Pinpoint the cell where the given text exists, returning its [x, y] midpoint coordinate. 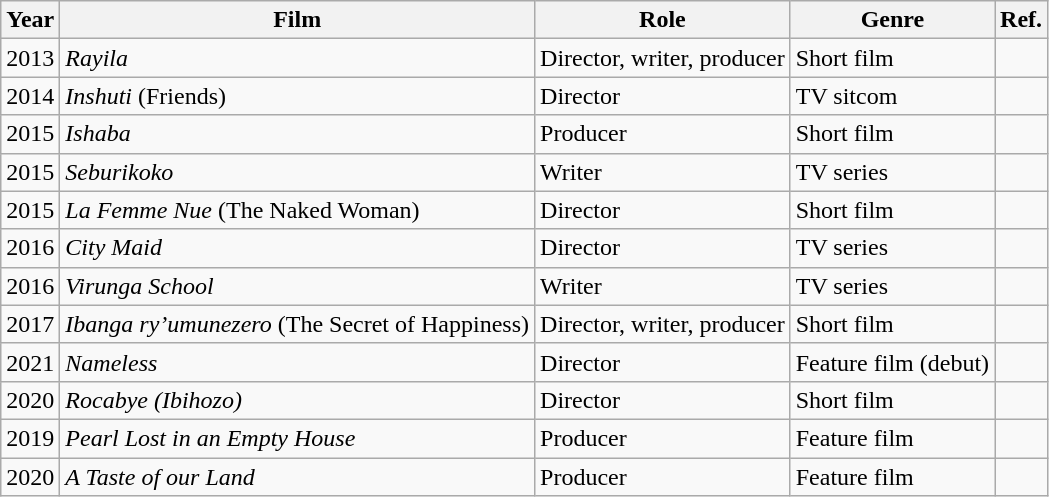
Nameless [298, 362]
Rayila [298, 58]
Genre [892, 20]
A Taste of our Land [298, 477]
Feature film (debut) [892, 362]
2021 [30, 362]
2019 [30, 438]
Rocabye (Ibihozo) [298, 400]
Virunga School [298, 286]
Role [663, 20]
Ref. [1022, 20]
Seburikoko [298, 172]
Year [30, 20]
2013 [30, 58]
Ibanga ry’umunezero (The Secret of Happiness) [298, 324]
TV sitcom [892, 96]
Inshuti (Friends) [298, 96]
2017 [30, 324]
Film [298, 20]
City Maid [298, 248]
Pearl Lost in an Empty House [298, 438]
Ishaba [298, 134]
2014 [30, 96]
La Femme Nue (The Naked Woman) [298, 210]
